Find where the given text appears and provide that cell's center as [X, Y] coordinate. 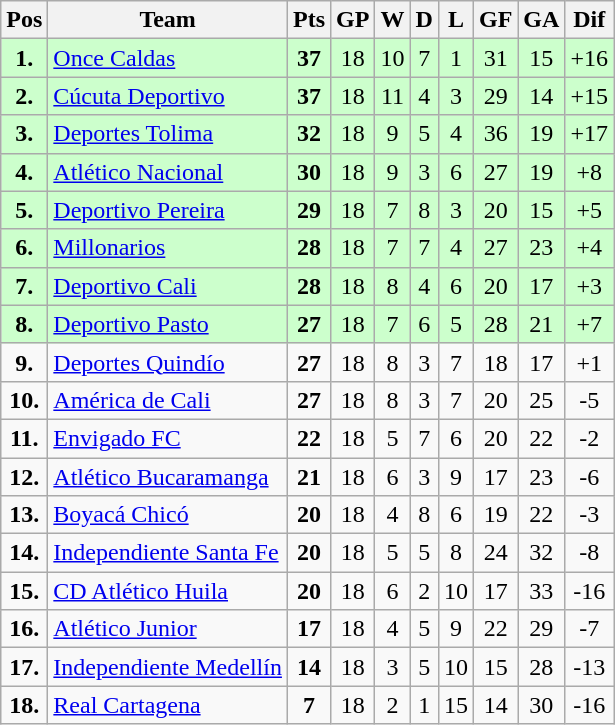
13. [24, 515]
D [424, 20]
Atlético Junior [168, 629]
-3 [590, 515]
+16 [590, 58]
11. [24, 438]
10. [24, 400]
+7 [590, 324]
L [456, 20]
Dif [590, 20]
+17 [590, 134]
1. [24, 58]
Deportes Quindío [168, 362]
Atlético Bucaramanga [168, 477]
GF [495, 20]
+15 [590, 96]
7. [24, 286]
+5 [590, 210]
11 [392, 96]
16. [24, 629]
Deportivo Pasto [168, 324]
Deportes Tolima [168, 134]
Once Caldas [168, 58]
-2 [590, 438]
18. [24, 705]
15. [24, 591]
9. [24, 362]
-8 [590, 553]
Pos [24, 20]
-6 [590, 477]
17. [24, 667]
14. [24, 553]
América de Cali [168, 400]
Millonarios [168, 248]
+8 [590, 172]
Real Cartagena [168, 705]
31 [495, 58]
Boyacá Chicó [168, 515]
CD Atlético Huila [168, 591]
33 [542, 591]
Deportivo Cali [168, 286]
+4 [590, 248]
GP [353, 20]
+1 [590, 362]
Independiente Medellín [168, 667]
-13 [590, 667]
Envigado FC [168, 438]
GA [542, 20]
-5 [590, 400]
2. [24, 96]
-7 [590, 629]
8. [24, 324]
Team [168, 20]
3. [24, 134]
36 [495, 134]
24 [495, 553]
4. [24, 172]
+3 [590, 286]
Pts [308, 20]
Independiente Santa Fe [168, 553]
6. [24, 248]
5. [24, 210]
W [392, 20]
Cúcuta Deportivo [168, 96]
25 [542, 400]
Deportivo Pereira [168, 210]
12. [24, 477]
Atlético Nacional [168, 172]
